Return [x, y] of the center of cell containing provided text 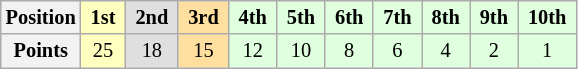
10th [547, 17]
6 [397, 51]
2 [494, 51]
Points [41, 51]
8th [446, 17]
12 [253, 51]
Position [41, 17]
4 [446, 51]
7th [397, 17]
5th [301, 17]
25 [104, 51]
6th [349, 17]
3rd [203, 17]
10 [301, 51]
9th [494, 17]
8 [349, 51]
18 [152, 51]
15 [203, 51]
2nd [152, 17]
4th [253, 17]
1st [104, 17]
1 [547, 51]
